Identify which cell holds the provided text, then report its (X, Y) central coordinate. 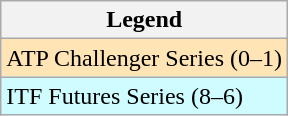
Legend (144, 20)
ITF Futures Series (8–6) (144, 96)
ATP Challenger Series (0–1) (144, 58)
